Return [X, Y] of the center of cell containing provided text 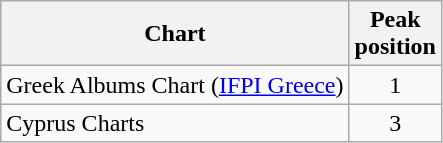
Chart [175, 34]
Cyprus Charts [175, 123]
1 [395, 85]
3 [395, 123]
Peakposition [395, 34]
Greek Albums Chart (IFPI Greece) [175, 85]
